Identify which cell holds the provided text, then report its [x, y] central coordinate. 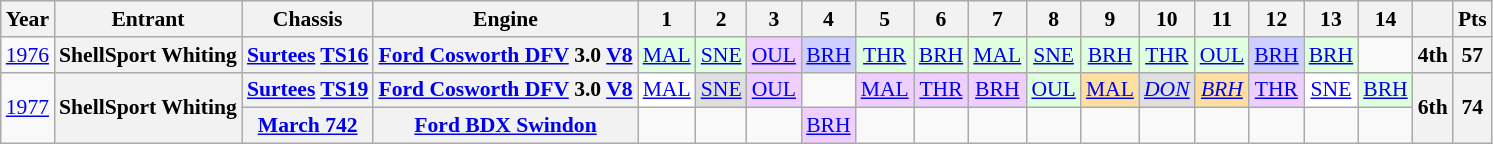
Year [28, 19]
5 [885, 19]
4 [828, 19]
14 [1386, 19]
1 [667, 19]
Entrant [148, 19]
11 [1222, 19]
1976 [28, 55]
8 [1053, 19]
6th [1433, 108]
10 [1167, 19]
Engine [505, 19]
March 742 [308, 126]
12 [1276, 19]
9 [1110, 19]
Pts [1472, 19]
Chassis [308, 19]
Ford BDX Swindon [505, 126]
DON [1167, 90]
7 [997, 19]
6 [942, 19]
Surtees TS19 [308, 90]
57 [1472, 55]
1977 [28, 108]
4th [1433, 55]
2 [722, 19]
Surtees TS16 [308, 55]
13 [1332, 19]
74 [1472, 108]
3 [774, 19]
